Locate the cell with the specified text and output its [x, y] center coordinate. 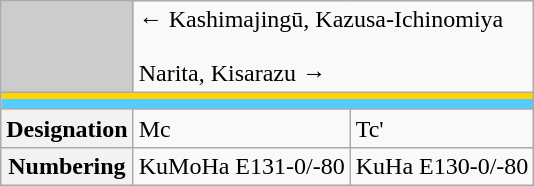
Tc' [442, 128]
Mc [242, 128]
← Kashimajingū, Kazusa-IchinomiyaNarita, Kisarazu → [334, 47]
KuHa E130-0/-80 [442, 166]
Numbering [67, 166]
KuMoHa E131-0/-80 [242, 166]
Designation [67, 128]
